Determine the (x, y) coordinate at the center of the cell enclosing the given text.  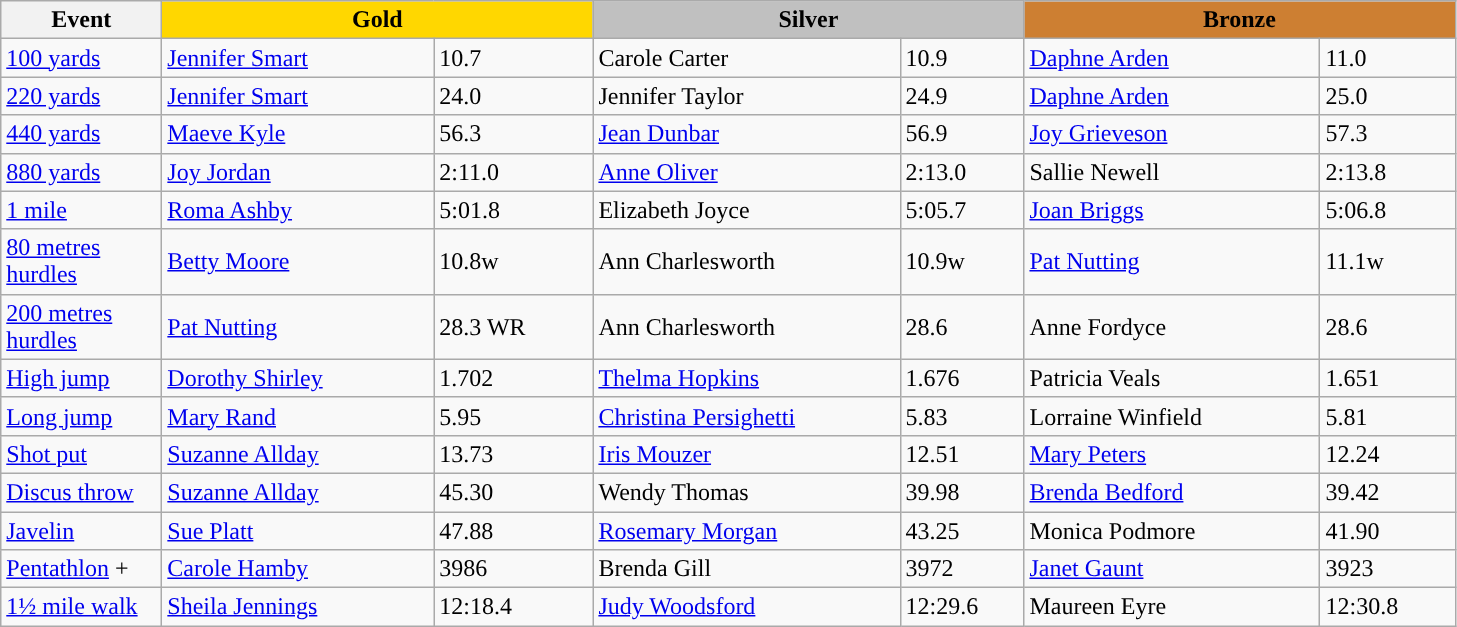
24.9 (962, 96)
Gold (378, 20)
1.676 (962, 378)
Betty Moore (298, 262)
Mary Peters (1172, 454)
Shot put (82, 454)
Thelma Hopkins (746, 378)
80 metres hurdles (82, 262)
3986 (514, 569)
5.81 (1388, 416)
Mary Rand (298, 416)
Javelin (82, 531)
10.9w (962, 262)
100 yards (82, 58)
220 yards (82, 96)
Joy Grieveson (1172, 134)
5:06.8 (1388, 210)
Elizabeth Joyce (746, 210)
Joan Briggs (1172, 210)
880 yards (82, 172)
High jump (82, 378)
39.98 (962, 492)
41.90 (1388, 531)
13.73 (514, 454)
39.42 (1388, 492)
1½ mile walk (82, 607)
5:01.8 (514, 210)
Janet Gaunt (1172, 569)
24.0 (514, 96)
Silver (808, 20)
12.24 (1388, 454)
Patricia Veals (1172, 378)
3972 (962, 569)
Sue Platt (298, 531)
5.83 (962, 416)
3923 (1388, 569)
10.7 (514, 58)
12.51 (962, 454)
56.9 (962, 134)
12:30.8 (1388, 607)
12:18.4 (514, 607)
Brenda Gill (746, 569)
Anne Fordyce (1172, 326)
1.651 (1388, 378)
2:13.0 (962, 172)
1.702 (514, 378)
Dorothy Shirley (298, 378)
Event (82, 20)
43.25 (962, 531)
5.95 (514, 416)
Rosemary Morgan (746, 531)
57.3 (1388, 134)
56.3 (514, 134)
10.8w (514, 262)
Brenda Bedford (1172, 492)
Judy Woodsford (746, 607)
2:13.8 (1388, 172)
Jean Dunbar (746, 134)
Monica Podmore (1172, 531)
47.88 (514, 531)
Christina Persighetti (746, 416)
11.1w (1388, 262)
Jennifer Taylor (746, 96)
25.0 (1388, 96)
Lorraine Winfield (1172, 416)
Joy Jordan (298, 172)
Pentathlon + (82, 569)
11.0 (1388, 58)
200 metres hurdles (82, 326)
Long jump (82, 416)
Iris Mouzer (746, 454)
5:05.7 (962, 210)
Anne Oliver (746, 172)
Discus throw (82, 492)
Sheila Jennings (298, 607)
Maeve Kyle (298, 134)
Sallie Newell (1172, 172)
440 yards (82, 134)
Maureen Eyre (1172, 607)
Carole Hamby (298, 569)
Wendy Thomas (746, 492)
1 mile (82, 210)
28.3 WR (514, 326)
45.30 (514, 492)
2:11.0 (514, 172)
12:29.6 (962, 607)
10.9 (962, 58)
Bronze (1240, 20)
Carole Carter (746, 58)
Roma Ashby (298, 210)
